Provide the (X, Y) coordinate of the cell's center where the given text is located.  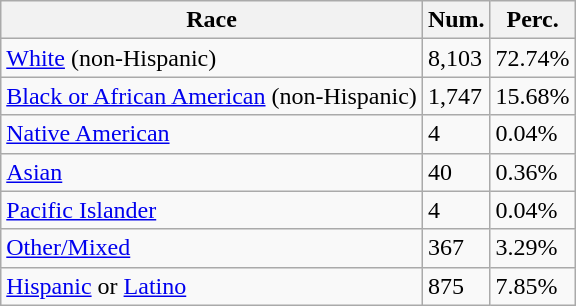
Native American (212, 134)
Perc. (532, 20)
72.74% (532, 58)
15.68% (532, 96)
Asian (212, 172)
Pacific Islander (212, 210)
875 (456, 286)
White (non-Hispanic) (212, 58)
Hispanic or Latino (212, 286)
8,103 (456, 58)
Race (212, 20)
1,747 (456, 96)
Black or African American (non-Hispanic) (212, 96)
7.85% (532, 286)
Num. (456, 20)
0.36% (532, 172)
3.29% (532, 248)
Other/Mixed (212, 248)
367 (456, 248)
40 (456, 172)
